Pinpoint the cell where the given text exists, returning its [X, Y] midpoint coordinate. 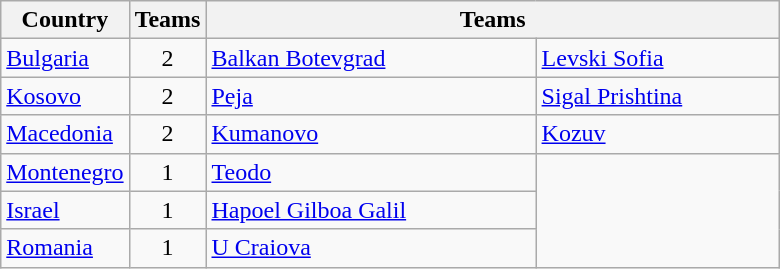
Hapoel Gilboa Galil [371, 210]
Peja [371, 96]
Kozuv [658, 134]
Balkan Botevgrad [371, 58]
Bulgaria [65, 58]
Levski Sofia [658, 58]
Macedonia [65, 134]
Country [65, 20]
Teodo [371, 172]
Kumanovo [371, 134]
Kosovo [65, 96]
Romania [65, 248]
Israel [65, 210]
Montenegro [65, 172]
U Craiova [371, 248]
Sigal Prishtina [658, 96]
